Return [X, Y] of the center of cell containing provided text 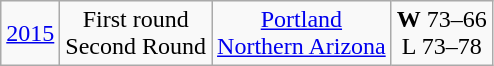
First roundSecond Round [136, 34]
PortlandNorthern Arizona [302, 34]
2015 [30, 34]
W 73–66L 73–78 [442, 34]
